Determine the [X, Y] coordinate at the center of the cell enclosing the given text.  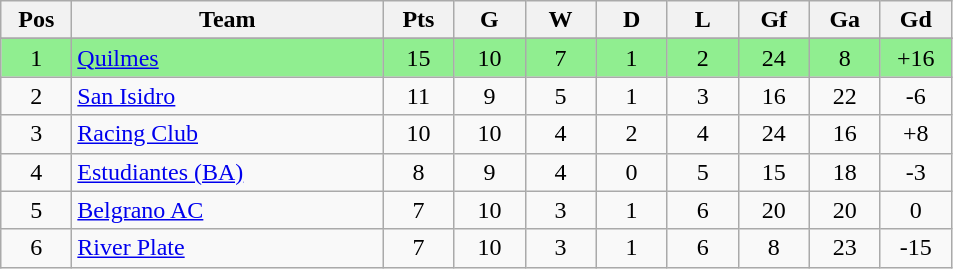
22 [844, 96]
W [560, 20]
L [702, 20]
San Isidro [228, 96]
23 [844, 248]
Quilmes [228, 58]
River Plate [228, 248]
Estudiantes (BA) [228, 172]
+8 [916, 134]
Racing Club [228, 134]
18 [844, 172]
-6 [916, 96]
Pts [418, 20]
Team [228, 20]
Gf [774, 20]
-15 [916, 248]
+16 [916, 58]
11 [418, 96]
G [490, 20]
Gd [916, 20]
D [632, 20]
Pos [36, 20]
Belgrano AC [228, 210]
Ga [844, 20]
-3 [916, 172]
